From the cell containing the given text, extract its center point as (x, y) coordinate. 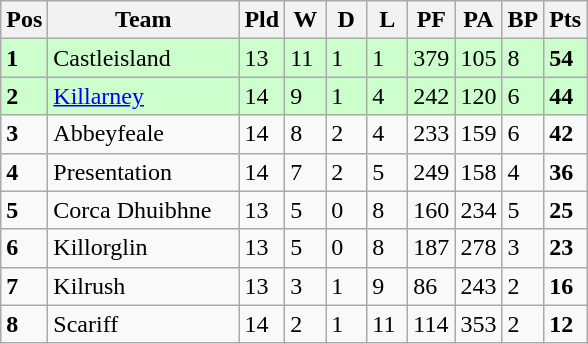
160 (432, 210)
278 (478, 248)
Scariff (144, 324)
353 (478, 324)
Corca Dhuibhne (144, 210)
158 (478, 172)
159 (478, 134)
54 (566, 58)
D (346, 20)
25 (566, 210)
243 (478, 286)
Presentation (144, 172)
16 (566, 286)
BP (523, 20)
249 (432, 172)
12 (566, 324)
234 (478, 210)
Pld (262, 20)
Pos (24, 20)
120 (478, 96)
Abbeyfeale (144, 134)
PA (478, 20)
242 (432, 96)
L (388, 20)
Castleisland (144, 58)
Killarney (144, 96)
36 (566, 172)
W (306, 20)
Pts (566, 20)
Kilrush (144, 286)
379 (432, 58)
Team (144, 20)
PF (432, 20)
42 (566, 134)
Killorglin (144, 248)
233 (432, 134)
86 (432, 286)
114 (432, 324)
44 (566, 96)
187 (432, 248)
23 (566, 248)
105 (478, 58)
